From the cell containing the given text, extract its center point as (x, y) coordinate. 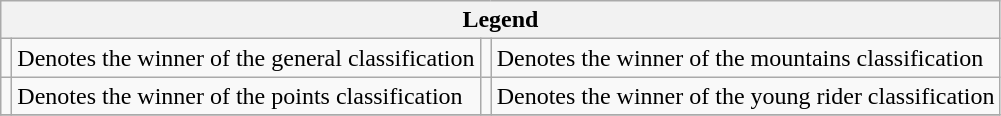
Denotes the winner of the mountains classification (746, 58)
Denotes the winner of the points classification (246, 96)
Legend (500, 20)
Denotes the winner of the young rider classification (746, 96)
Denotes the winner of the general classification (246, 58)
